For the text-containing cell, return its midpoint in [x, y] coordinate format. 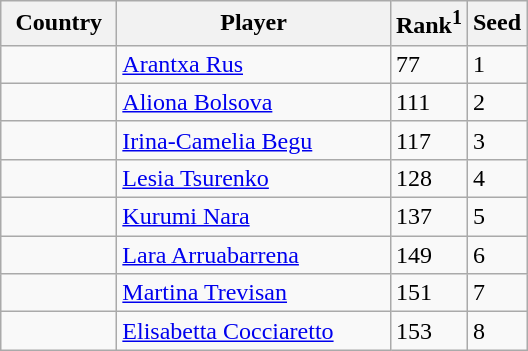
Lara Arruabarrena [254, 255]
Seed [496, 24]
Elisabetta Cocciaretto [254, 331]
Martina Trevisan [254, 293]
Lesia Tsurenko [254, 178]
8 [496, 331]
7 [496, 293]
Country [59, 24]
Player [254, 24]
2 [496, 102]
128 [428, 178]
Aliona Bolsova [254, 102]
137 [428, 217]
117 [428, 140]
111 [428, 102]
149 [428, 255]
1 [496, 64]
3 [496, 140]
77 [428, 64]
Rank1 [428, 24]
151 [428, 293]
153 [428, 331]
Kurumi Nara [254, 217]
6 [496, 255]
4 [496, 178]
Irina-Camelia Begu [254, 140]
Arantxa Rus [254, 64]
5 [496, 217]
